Return (X, Y) of the center of cell containing provided text 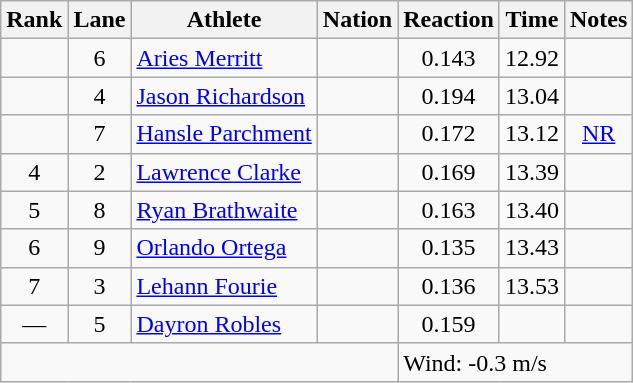
Wind: -0.3 m/s (516, 362)
13.04 (532, 96)
3 (100, 286)
NR (598, 134)
Ryan Brathwaite (224, 210)
2 (100, 172)
8 (100, 210)
13.43 (532, 248)
Orlando Ortega (224, 248)
0.136 (449, 286)
Reaction (449, 20)
Nation (357, 20)
0.169 (449, 172)
13.39 (532, 172)
0.159 (449, 324)
Aries Merritt (224, 58)
Lane (100, 20)
Time (532, 20)
Rank (34, 20)
13.53 (532, 286)
0.143 (449, 58)
Athlete (224, 20)
12.92 (532, 58)
Dayron Robles (224, 324)
Jason Richardson (224, 96)
Lehann Fourie (224, 286)
9 (100, 248)
0.135 (449, 248)
13.12 (532, 134)
0.194 (449, 96)
Hansle Parchment (224, 134)
— (34, 324)
13.40 (532, 210)
0.163 (449, 210)
Notes (598, 20)
0.172 (449, 134)
Lawrence Clarke (224, 172)
